Locate the cell with the specified text and output its (x, y) center coordinate. 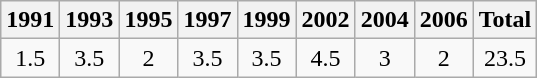
1.5 (30, 58)
1995 (148, 20)
2004 (384, 20)
23.5 (505, 58)
1993 (90, 20)
1997 (208, 20)
Total (505, 20)
2002 (326, 20)
1999 (266, 20)
2006 (444, 20)
1991 (30, 20)
4.5 (326, 58)
3 (384, 58)
